Determine the [X, Y] coordinate at the center of the cell enclosing the given text.  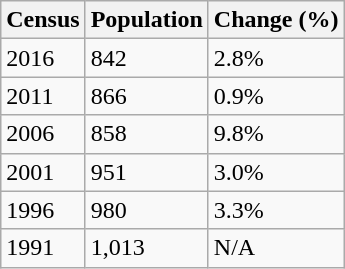
3.0% [276, 172]
980 [146, 210]
Population [146, 20]
1,013 [146, 248]
2001 [43, 172]
9.8% [276, 134]
Census [43, 20]
N/A [276, 248]
2016 [43, 58]
951 [146, 172]
842 [146, 58]
1996 [43, 210]
0.9% [276, 96]
2.8% [276, 58]
Change (%) [276, 20]
2011 [43, 96]
858 [146, 134]
2006 [43, 134]
866 [146, 96]
1991 [43, 248]
3.3% [276, 210]
